Detect which cell encompasses the target text, then output its (x, y) center coordinate. 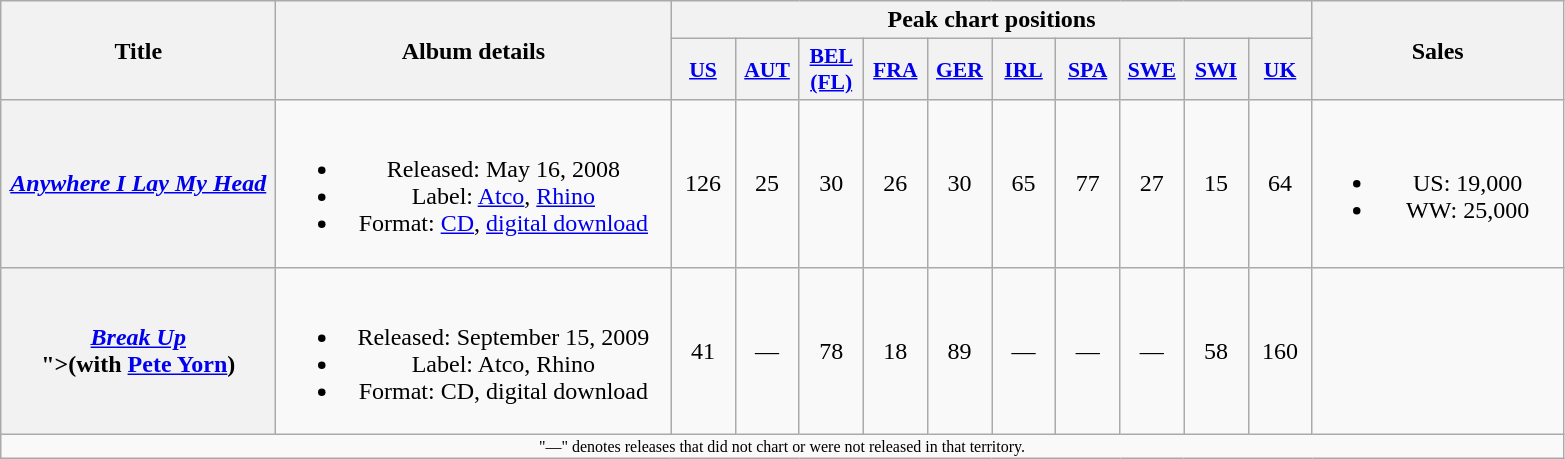
15 (1216, 184)
"—" denotes releases that did not chart or were not released in that territory. (782, 446)
AUT (767, 70)
25 (767, 184)
US (703, 70)
160 (1280, 350)
58 (1216, 350)
UK (1280, 70)
65 (1024, 184)
64 (1280, 184)
US: 19,000WW: 25,000 (1438, 184)
77 (1088, 184)
GER (959, 70)
Title (138, 50)
27 (1152, 184)
SPA (1088, 70)
126 (703, 184)
Album details (474, 50)
Break Up">(with Pete Yorn) (138, 350)
IRL (1024, 70)
Anywhere I Lay My Head (138, 184)
Sales (1438, 50)
SWI (1216, 70)
41 (703, 350)
Peak chart positions (992, 20)
Released: May 16, 2008Label: Atco, RhinoFormat: CD, digital download (474, 184)
89 (959, 350)
78 (831, 350)
SWE (1152, 70)
26 (895, 184)
Released: September 15, 2009Label: Atco, RhinoFormat: CD, digital download (474, 350)
FRA (895, 70)
BEL(FL) (831, 70)
18 (895, 350)
